Provide the (x, y) coordinate of the cell's center where the given text is located.  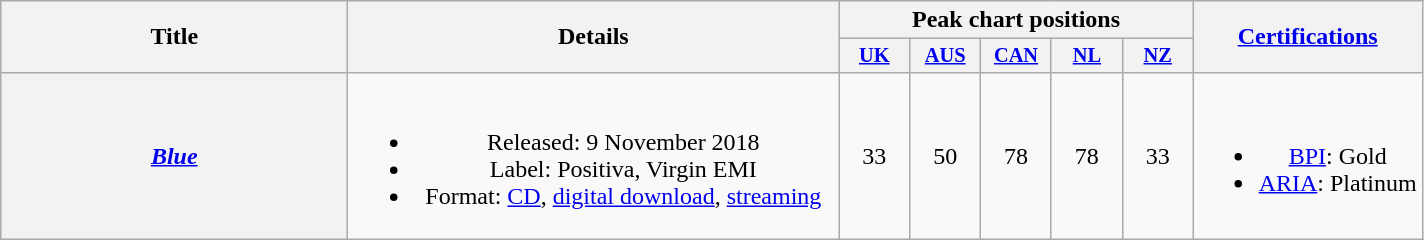
Certifications (1308, 37)
AUS (946, 56)
Title (174, 37)
BPI: GoldARIA: Platinum (1308, 156)
CAN (1016, 56)
Peak chart positions (1016, 20)
Blue (174, 156)
Released: 9 November 2018Label: Positiva, Virgin EMIFormat: CD, digital download, streaming (594, 156)
NZ (1158, 56)
NL (1086, 56)
UK (874, 56)
50 (946, 156)
Details (594, 37)
